For the text-containing cell, return its midpoint in [X, Y] coordinate format. 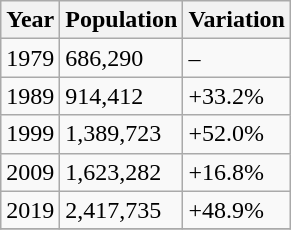
2,417,735 [122, 210]
Variation [237, 20]
914,412 [122, 96]
686,290 [122, 58]
+52.0% [237, 134]
1,623,282 [122, 172]
+16.8% [237, 172]
2019 [30, 210]
1,389,723 [122, 134]
+48.9% [237, 210]
1999 [30, 134]
– [237, 58]
1989 [30, 96]
Year [30, 20]
Population [122, 20]
+33.2% [237, 96]
2009 [30, 172]
1979 [30, 58]
